Extract the [x, y] coordinate from the center of the cell holding the provided text.  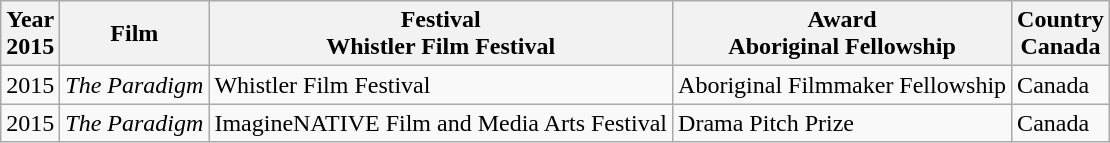
FestivalWhistler Film Festival [441, 34]
Film [134, 34]
ImagineNATIVE Film and Media Arts Festival [441, 123]
CountryCanada [1061, 34]
Drama Pitch Prize [842, 123]
Aboriginal Filmmaker Fellowship [842, 85]
Year2015 [30, 34]
Whistler Film Festival [441, 85]
AwardAboriginal Fellowship [842, 34]
